Pinpoint the cell where the given text exists, returning its (X, Y) midpoint coordinate. 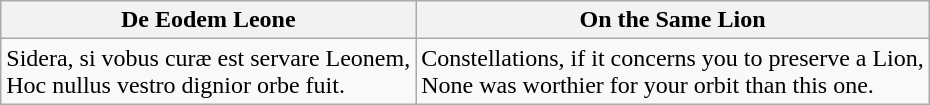
Sidera, si vobus curæ est servare Leonem,Hoc nullus vestro dignior orbe fuit. (208, 72)
De Eodem Leone (208, 20)
On the Same Lion (673, 20)
Constellations, if it concerns you to preserve a Lion,None was worthier for your orbit than this one. (673, 72)
